For the text-containing cell, return its midpoint in (X, Y) coordinate format. 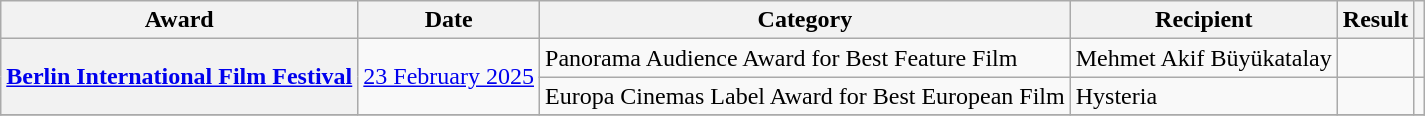
Hysteria (1204, 96)
Date (449, 20)
Recipient (1204, 20)
Award (180, 20)
Mehmet Akif Büyükatalay (1204, 58)
23 February 2025 (449, 77)
Panorama Audience Award for Best Feature Film (806, 58)
Europa Cinemas Label Award for Best European Film (806, 96)
Category (806, 20)
Berlin International Film Festival (180, 77)
Result (1375, 20)
